Return [x, y] of the center of cell containing provided text 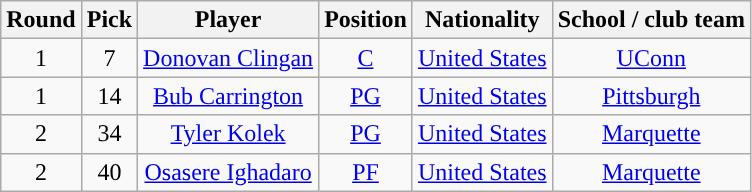
C [366, 58]
34 [109, 134]
Tyler Kolek [228, 134]
Bub Carrington [228, 96]
14 [109, 96]
Player [228, 20]
UConn [651, 58]
Position [366, 20]
Osasere Ighadaro [228, 172]
Donovan Clingan [228, 58]
Pittsburgh [651, 96]
Nationality [482, 20]
PF [366, 172]
40 [109, 172]
Pick [109, 20]
School / club team [651, 20]
Round [41, 20]
7 [109, 58]
